Detect which cell encompasses the target text, then output its [x, y] center coordinate. 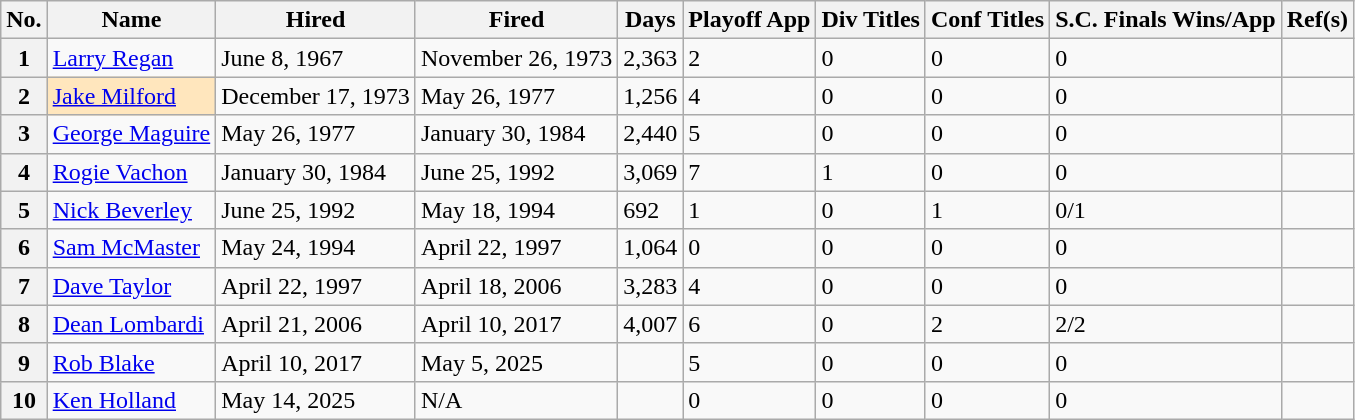
10 [24, 400]
Fired [516, 20]
Jake Milford [132, 96]
1,256 [650, 96]
Rogie Vachon [132, 172]
8 [24, 324]
Dean Lombardi [132, 324]
2/2 [1166, 324]
0/1 [1166, 210]
2,363 [650, 58]
May 14, 2025 [316, 400]
No. [24, 20]
Larry Regan [132, 58]
December 17, 1973 [316, 96]
April 18, 2006 [516, 286]
Nick Beverley [132, 210]
George Maguire [132, 134]
3,283 [650, 286]
692 [650, 210]
Conf Titles [987, 20]
S.C. Finals Wins/App [1166, 20]
Rob Blake [132, 362]
June 8, 1967 [316, 58]
Ken Holland [132, 400]
3,069 [650, 172]
2,440 [650, 134]
Playoff App [750, 20]
Sam McMaster [132, 248]
Days [650, 20]
Name [132, 20]
April 21, 2006 [316, 324]
Div Titles [871, 20]
May 18, 1994 [516, 210]
May 24, 1994 [316, 248]
9 [24, 362]
November 26, 1973 [516, 58]
3 [24, 134]
1,064 [650, 248]
4,007 [650, 324]
N/A [516, 400]
May 5, 2025 [516, 362]
Hired [316, 20]
Dave Taylor [132, 286]
Ref(s) [1317, 20]
